From the cell containing the given text, extract its center point as (X, Y) coordinate. 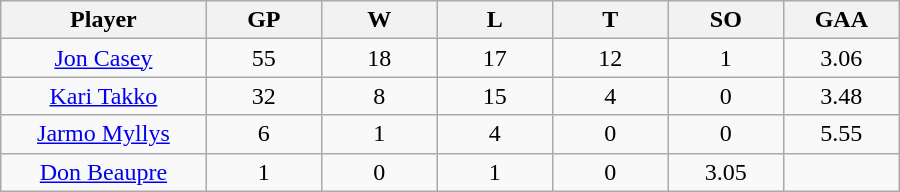
Jon Casey (104, 58)
3.48 (842, 96)
Jarmo Myllys (104, 134)
18 (380, 58)
T (611, 20)
Don Beaupre (104, 172)
17 (495, 58)
Player (104, 20)
L (495, 20)
SO (726, 20)
3.05 (726, 172)
8 (380, 96)
GP (264, 20)
3.06 (842, 58)
5.55 (842, 134)
55 (264, 58)
W (380, 20)
GAA (842, 20)
32 (264, 96)
12 (611, 58)
6 (264, 134)
15 (495, 96)
Kari Takko (104, 96)
